Extract the (x, y) coordinate from the center of the cell holding the provided text.  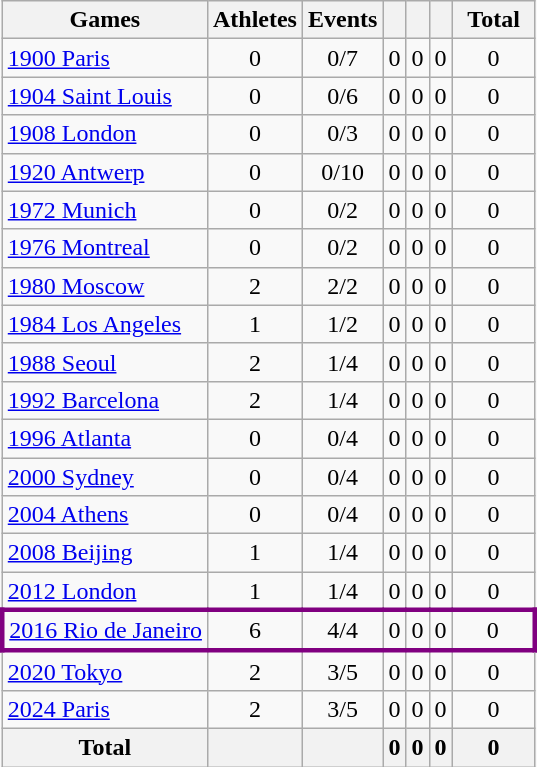
1908 London (104, 134)
1920 Antwerp (104, 172)
0/10 (342, 172)
2004 Athens (104, 515)
1976 Montreal (104, 248)
1984 Los Angeles (104, 324)
2024 Paris (104, 709)
2016 Rio de Janeiro (104, 630)
2000 Sydney (104, 477)
0/6 (342, 96)
2020 Tokyo (104, 671)
1980 Moscow (104, 286)
Events (342, 20)
1992 Barcelona (104, 400)
2/2 (342, 286)
2012 London (104, 591)
1972 Munich (104, 210)
1/2 (342, 324)
0/7 (342, 58)
1904 Saint Louis (104, 96)
Athletes (254, 20)
1996 Atlanta (104, 438)
4/4 (342, 630)
6 (254, 630)
2008 Beijing (104, 553)
Games (104, 20)
1988 Seoul (104, 362)
1900 Paris (104, 58)
0/3 (342, 134)
